Pinpoint the cell where the given text exists, returning its (x, y) midpoint coordinate. 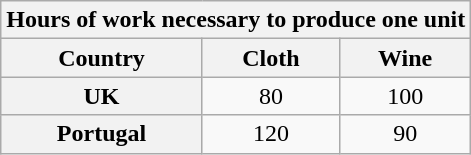
Wine (406, 58)
100 (406, 96)
Cloth (270, 58)
80 (270, 96)
Hours of work necessary to produce one unit (236, 20)
90 (406, 134)
Country (102, 58)
Portugal (102, 134)
120 (270, 134)
UK (102, 96)
